Output the [X, Y] coordinate of the center of the cell containing the given text.  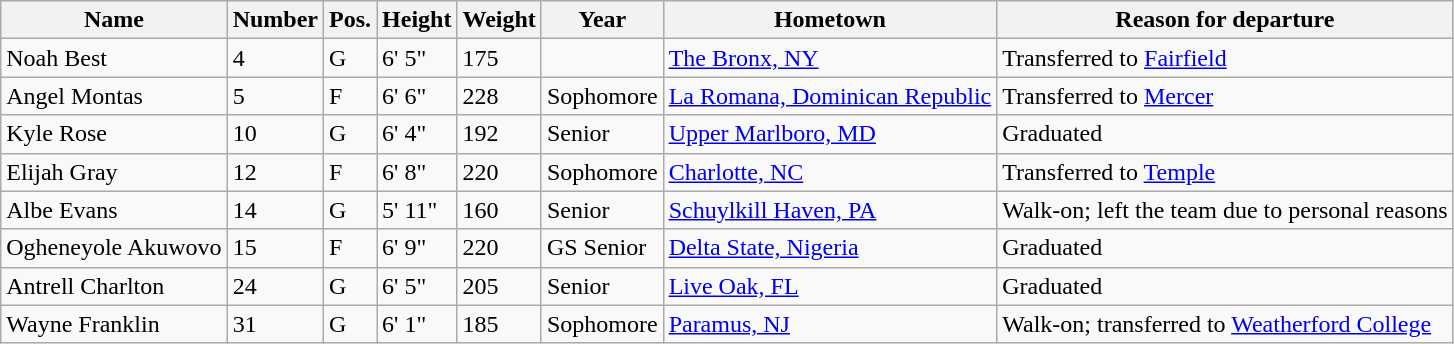
6' 9" [417, 248]
Pos. [350, 20]
5' 11" [417, 210]
Reason for departure [1225, 20]
4 [275, 58]
Wayne Franklin [114, 324]
Angel Montas [114, 96]
Walk-on; left the team due to personal reasons [1225, 210]
Delta State, Nigeria [830, 248]
Transferred to Temple [1225, 172]
Elijah Gray [114, 172]
Walk-on; transferred to Weatherford College [1225, 324]
6' 6" [417, 96]
Paramus, NJ [830, 324]
Antrell Charlton [114, 286]
12 [275, 172]
Noah Best [114, 58]
192 [499, 134]
15 [275, 248]
175 [499, 58]
205 [499, 286]
Transferred to Fairfield [1225, 58]
Number [275, 20]
Upper Marlboro, MD [830, 134]
228 [499, 96]
Name [114, 20]
GS Senior [602, 248]
Transferred to Mercer [1225, 96]
6' 1" [417, 324]
5 [275, 96]
Year [602, 20]
6' 4" [417, 134]
Schuylkill Haven, PA [830, 210]
160 [499, 210]
Kyle Rose [114, 134]
Hometown [830, 20]
Charlotte, NC [830, 172]
Live Oak, FL [830, 286]
Height [417, 20]
24 [275, 286]
Weight [499, 20]
Ogheneyole Akuwovo [114, 248]
31 [275, 324]
La Romana, Dominican Republic [830, 96]
6' 8" [417, 172]
Albe Evans [114, 210]
185 [499, 324]
The Bronx, NY [830, 58]
10 [275, 134]
14 [275, 210]
